Extract the (x, y) coordinate from the center of the cell holding the provided text.  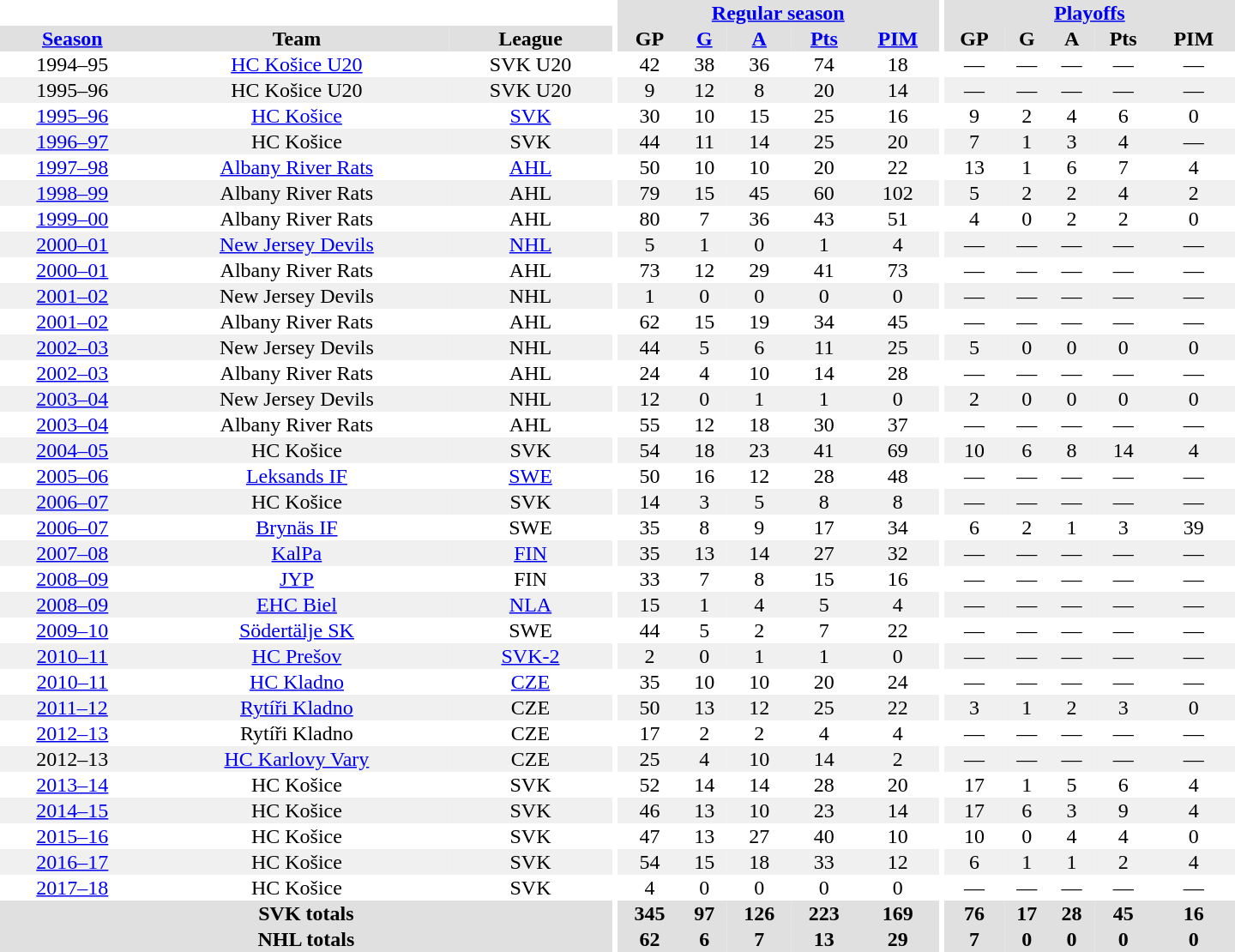
HC Karlovy Vary (297, 759)
39 (1194, 527)
HC Kladno (297, 682)
51 (898, 219)
52 (650, 785)
60 (824, 193)
40 (824, 836)
2013–14 (72, 785)
Team (297, 39)
42 (650, 64)
1994–95 (72, 64)
345 (650, 913)
KalPa (297, 553)
76 (974, 913)
223 (824, 913)
2011–12 (72, 708)
69 (898, 450)
80 (650, 219)
Brynäs IF (297, 527)
2016–17 (72, 862)
102 (898, 193)
2017–18 (72, 888)
Leksands IF (297, 476)
48 (898, 476)
2015–16 (72, 836)
HC Prešov (297, 656)
Regular season (779, 13)
97 (704, 913)
1998–99 (72, 193)
2014–15 (72, 810)
Södertälje SK (297, 630)
Playoffs (1089, 13)
38 (704, 64)
Season (72, 39)
JYP (297, 579)
2004–05 (72, 450)
EHC Biel (297, 605)
169 (898, 913)
SVK totals (306, 913)
19 (760, 322)
1996–97 (72, 142)
43 (824, 219)
SVK-2 (530, 656)
1999–00 (72, 219)
1997–98 (72, 167)
NHL totals (306, 939)
74 (824, 64)
2007–08 (72, 553)
79 (650, 193)
55 (650, 425)
37 (898, 425)
2009–10 (72, 630)
NLA (530, 605)
46 (650, 810)
2005–06 (72, 476)
126 (760, 913)
League (530, 39)
47 (650, 836)
32 (898, 553)
